Search for the cell housing the specified text and yield its (X, Y) center coordinate. 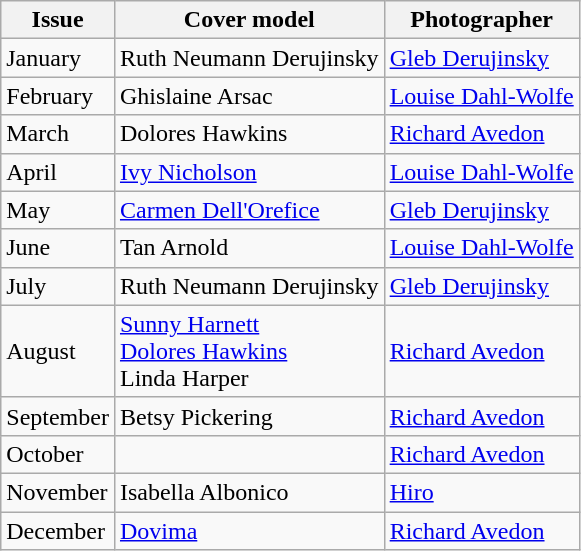
Ivy Nicholson (249, 172)
May (58, 210)
Dovima (249, 531)
October (58, 454)
Sunny HarnettDolores Hawkins Linda Harper (249, 351)
Ghislaine Arsac (249, 96)
September (58, 416)
February (58, 96)
November (58, 492)
Isabella Albonico (249, 492)
Hiro (482, 492)
August (58, 351)
Carmen Dell'Orefice (249, 210)
Issue (58, 20)
June (58, 248)
Cover model (249, 20)
July (58, 286)
Tan Arnold (249, 248)
Photographer (482, 20)
April (58, 172)
March (58, 134)
Betsy Pickering (249, 416)
January (58, 58)
Dolores Hawkins (249, 134)
December (58, 531)
